Detect which cell encompasses the target text, then output its [X, Y] center coordinate. 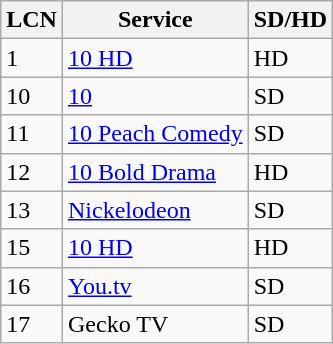
LCN [32, 20]
Gecko TV [155, 324]
Nickelodeon [155, 210]
1 [32, 58]
13 [32, 210]
17 [32, 324]
SD/HD [290, 20]
16 [32, 286]
Service [155, 20]
15 [32, 248]
10 Peach Comedy [155, 134]
You.tv [155, 286]
11 [32, 134]
12 [32, 172]
10 Bold Drama [155, 172]
